Pinpoint the cell where the given text exists, returning its [X, Y] midpoint coordinate. 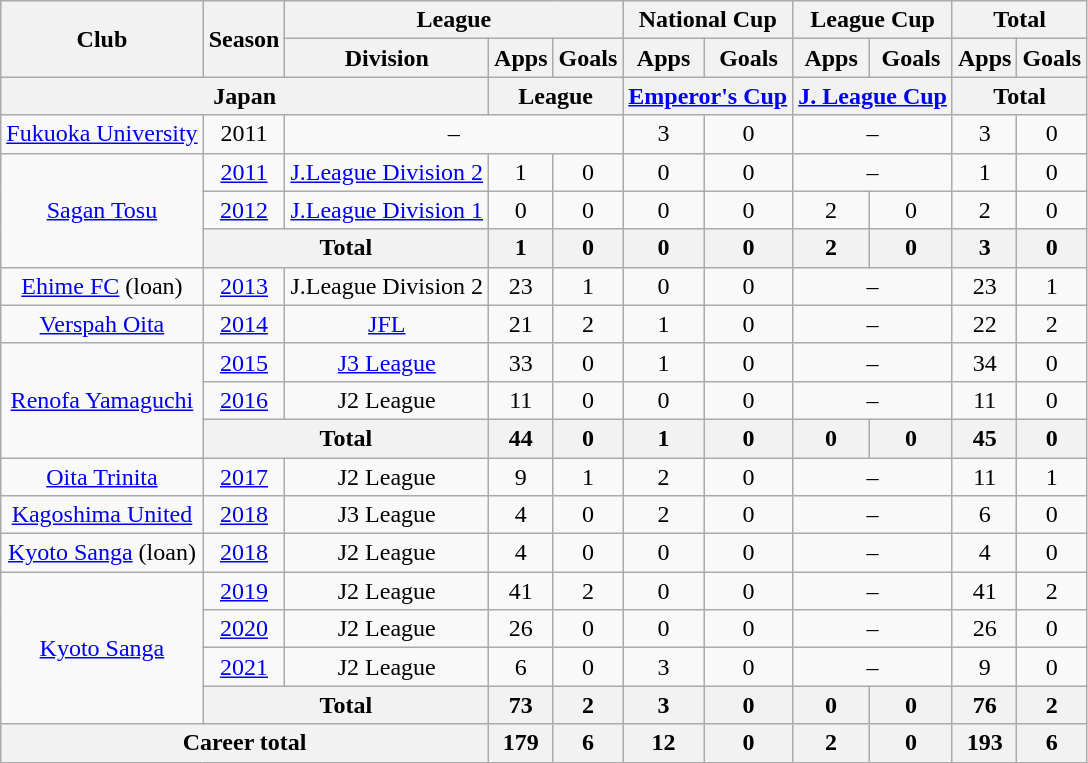
2020 [244, 629]
JFL [387, 324]
Japan [245, 96]
Season [244, 39]
Ehime FC (loan) [102, 286]
76 [984, 705]
12 [664, 743]
2014 [244, 324]
Oita Trinita [102, 477]
44 [521, 438]
34 [984, 362]
J. League Cup [873, 96]
Career total [245, 743]
45 [984, 438]
179 [521, 743]
2012 [244, 210]
Sagan Tosu [102, 210]
193 [984, 743]
Verspah Oita [102, 324]
2021 [244, 667]
22 [984, 324]
21 [521, 324]
2019 [244, 591]
Emperor's Cup [708, 96]
33 [521, 362]
Fukuoka University [102, 134]
2016 [244, 400]
National Cup [708, 20]
2013 [244, 286]
J.League Division 1 [387, 210]
Renofa Yamaguchi [102, 400]
League Cup [873, 20]
2015 [244, 362]
73 [521, 705]
Club [102, 39]
Kagoshima United [102, 515]
Kyoto Sanga [102, 648]
Division [387, 58]
Kyoto Sanga (loan) [102, 553]
2017 [244, 477]
